Scan for the cell matching the given text and deliver its (X, Y) coordinate at center. 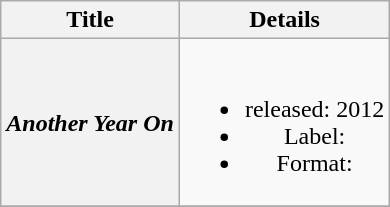
Another Year On (90, 122)
Details (284, 20)
released: 2012Label:Format: (284, 122)
Title (90, 20)
